Search for the cell housing the specified text and yield its (X, Y) center coordinate. 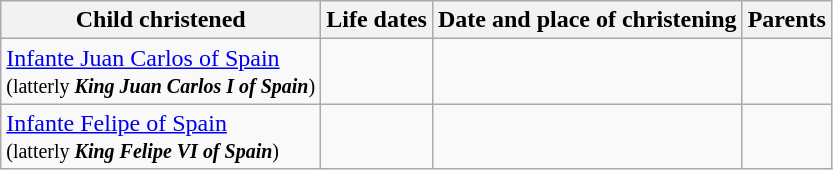
Life dates (377, 20)
Parents (786, 20)
Child christened (161, 20)
Infante Juan Carlos of Spain(latterly King Juan Carlos I of Spain) (161, 72)
Infante Felipe of Spain(latterly King Felipe VI of Spain) (161, 136)
Date and place of christening (587, 20)
